Search for the cell housing the specified text and yield its (X, Y) center coordinate. 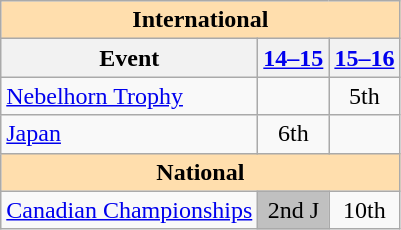
Canadian Championships (130, 210)
National (200, 172)
15–16 (364, 58)
International (200, 20)
Japan (130, 134)
10th (364, 210)
6th (294, 134)
14–15 (294, 58)
5th (364, 96)
Event (130, 58)
Nebelhorn Trophy (130, 96)
2nd J (294, 210)
